Output the [X, Y] coordinate of the center of the cell containing the given text.  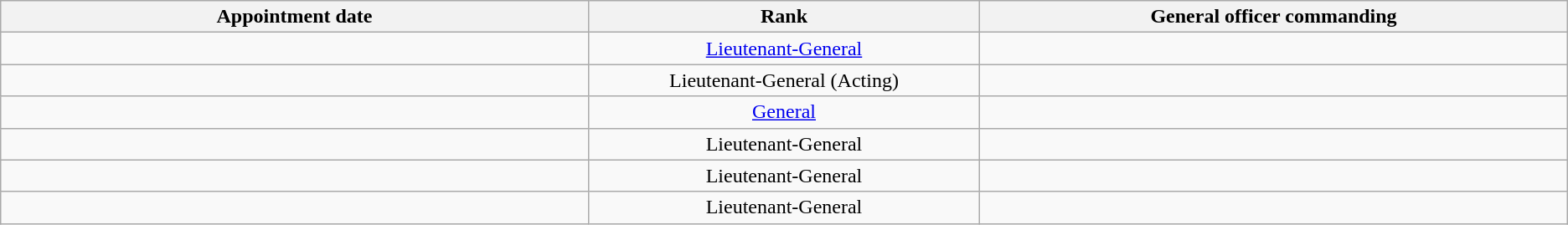
Lieutenant-General (Acting) [784, 80]
Appointment date [295, 17]
General officer commanding [1273, 17]
General [784, 112]
Rank [784, 17]
